Find where the given text appears and provide that cell's center as [X, Y] coordinate. 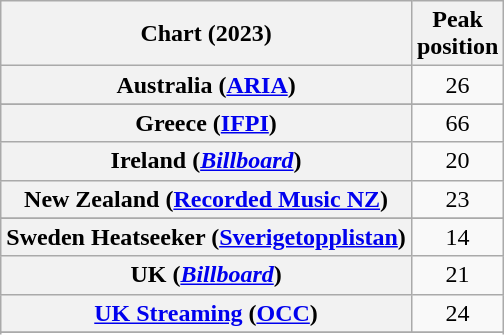
Australia (ARIA) [206, 85]
Ireland (Billboard) [206, 161]
26 [457, 85]
24 [457, 313]
Greece (IFPI) [206, 123]
Sweden Heatseeker (Sverigetopplistan) [206, 237]
23 [457, 199]
Chart (2023) [206, 34]
21 [457, 275]
66 [457, 123]
20 [457, 161]
UK (Billboard) [206, 275]
New Zealand (Recorded Music NZ) [206, 199]
Peakposition [457, 34]
UK Streaming (OCC) [206, 313]
14 [457, 237]
